Search for the cell housing the specified text and yield its [X, Y] center coordinate. 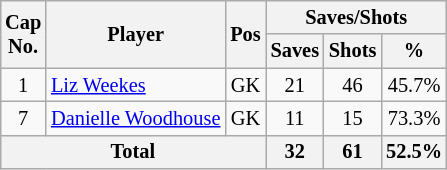
7 [23, 118]
CapNo. [23, 34]
Player [136, 34]
Saves/Shots [356, 17]
Pos [245, 34]
Danielle Woodhouse [136, 118]
46 [352, 85]
Saves [295, 51]
11 [295, 118]
% [414, 51]
1 [23, 85]
61 [352, 152]
52.5% [414, 152]
Shots [352, 51]
32 [295, 152]
Liz Weekes [136, 85]
Total [132, 152]
21 [295, 85]
73.3% [414, 118]
45.7% [414, 85]
15 [352, 118]
